Search for the cell housing the specified text and yield its (x, y) center coordinate. 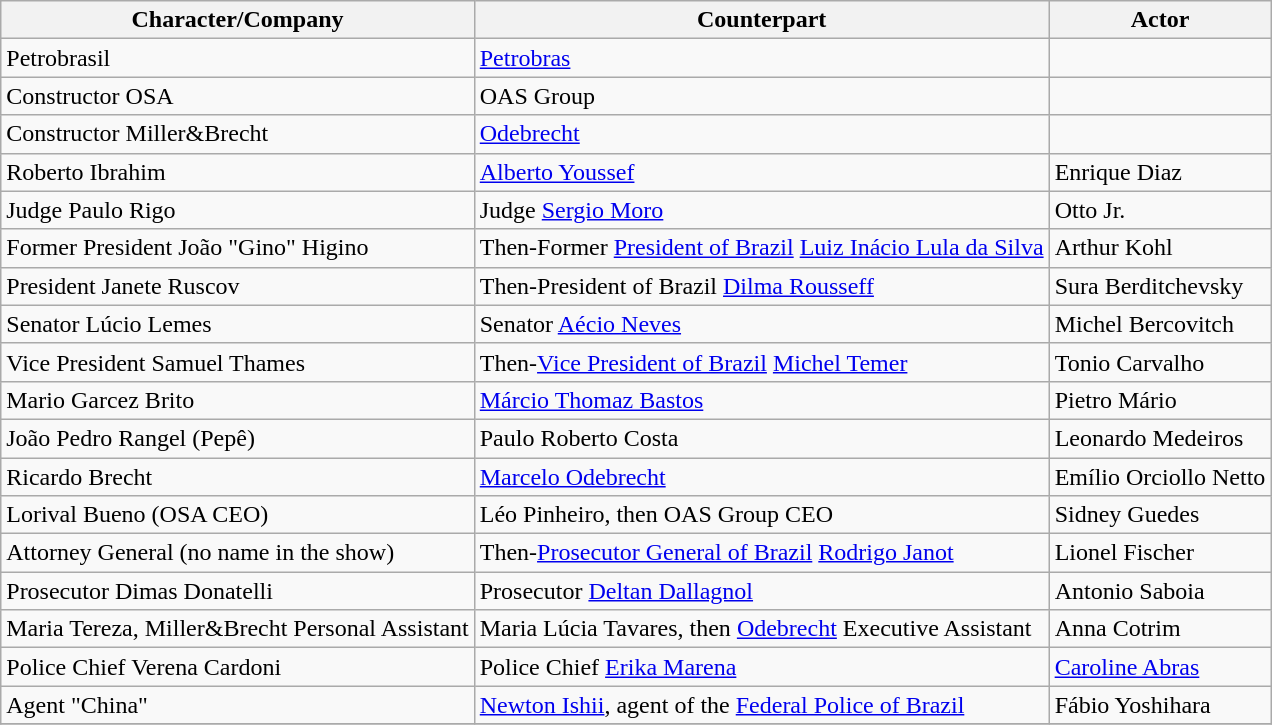
Constructor OSA (238, 96)
President Janete Ruscov (238, 286)
Petrobrasil (238, 58)
Police Chief Verena Cardoni (238, 667)
Then-President of Brazil Dilma Rousseff (762, 286)
Former President João "Gino" Higino (238, 248)
Tonio Carvalho (1160, 362)
Lorival Bueno (OSA CEO) (238, 515)
Senator Aécio Neves (762, 324)
Vice President Samuel Thames (238, 362)
Caroline Abras (1160, 667)
Antonio Saboia (1160, 591)
Pietro Mário (1160, 400)
Arthur Kohl (1160, 248)
Petrobras (762, 58)
Paulo Roberto Costa (762, 438)
Judge Sergio Moro (762, 210)
Maria Tereza, Miller&Brecht Personal Assistant (238, 629)
Roberto Ibrahim (238, 172)
Alberto Youssef (762, 172)
Agent "China" (238, 705)
Maria Lúcia Tavares, then Odebrecht Executive Assistant (762, 629)
Sidney Guedes (1160, 515)
Prosecutor Dimas Donatelli (238, 591)
Lionel Fischer (1160, 553)
Odebrecht (762, 134)
Enrique Diaz (1160, 172)
Otto Jr. (1160, 210)
Senator Lúcio Lemes (238, 324)
Then-Vice President of Brazil Michel Temer (762, 362)
Constructor Miller&Brecht (238, 134)
Judge Paulo Rigo (238, 210)
Léo Pinheiro, then OAS Group CEO (762, 515)
Prosecutor Deltan Dallagnol (762, 591)
João Pedro Rangel (Pepê) (238, 438)
Marcelo Odebrecht (762, 477)
Michel Bercovitch (1160, 324)
Leonardo Medeiros (1160, 438)
Mario Garcez Brito (238, 400)
Márcio Thomaz Bastos (762, 400)
Then-Former President of Brazil Luiz Inácio Lula da Silva (762, 248)
OAS Group (762, 96)
Police Chief Erika Marena (762, 667)
Ricardo Brecht (238, 477)
Fábio Yoshihara (1160, 705)
Emílio Orciollo Netto (1160, 477)
Sura Berditchevsky (1160, 286)
Anna Cotrim (1160, 629)
Counterpart (762, 20)
Then-Prosecutor General of Brazil Rodrigo Janot (762, 553)
Actor (1160, 20)
Attorney General (no name in the show) (238, 553)
Newton Ishii, agent of the Federal Police of Brazil (762, 705)
Character/Company (238, 20)
